Identify which cell holds the provided text, then report its [X, Y] central coordinate. 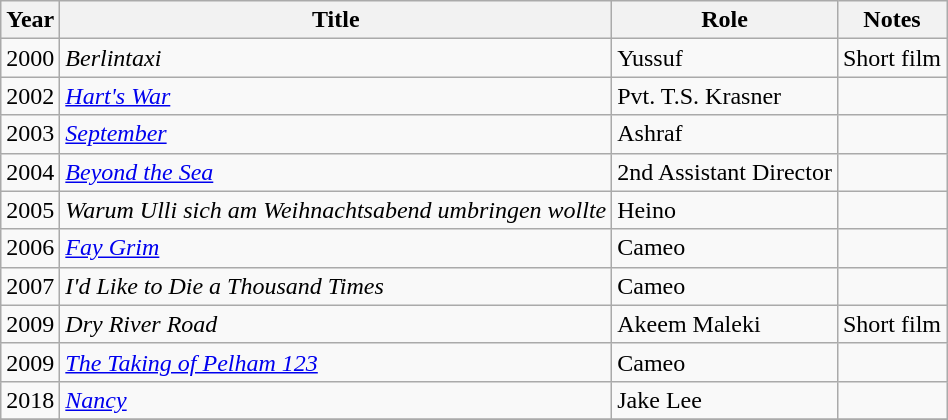
2nd Assistant Director [725, 172]
Notes [892, 20]
Dry River Road [336, 324]
Title [336, 20]
2018 [30, 400]
Beyond the Sea [336, 172]
Ashraf [725, 134]
2007 [30, 286]
2006 [30, 248]
Pvt. T.S. Krasner [725, 96]
Heino [725, 210]
2000 [30, 58]
Fay Grim [336, 248]
Akeem Maleki [725, 324]
Yussuf [725, 58]
2004 [30, 172]
2003 [30, 134]
Role [725, 20]
Hart's War [336, 96]
I'd Like to Die a Thousand Times [336, 286]
Warum Ulli sich am Weihnachtsabend umbringen wollte [336, 210]
Nancy [336, 400]
The Taking of Pelham 123 [336, 362]
Berlintaxi [336, 58]
Year [30, 20]
September [336, 134]
2005 [30, 210]
2002 [30, 96]
Jake Lee [725, 400]
